Capture the cell that displays the provided text and extract its (X, Y) central coordinate. 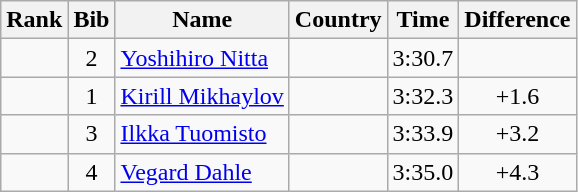
Rank (34, 20)
Difference (518, 20)
1 (92, 96)
3:35.0 (423, 172)
Name (202, 20)
Ilkka Tuomisto (202, 134)
2 (92, 58)
3:32.3 (423, 96)
4 (92, 172)
+4.3 (518, 172)
3:30.7 (423, 58)
3:33.9 (423, 134)
+1.6 (518, 96)
Time (423, 20)
+3.2 (518, 134)
Yoshihiro Nitta (202, 58)
3 (92, 134)
Bib (92, 20)
Vegard Dahle (202, 172)
Country (338, 20)
Kirill Mikhaylov (202, 96)
